Detect which cell encompasses the target text, then output its [x, y] center coordinate. 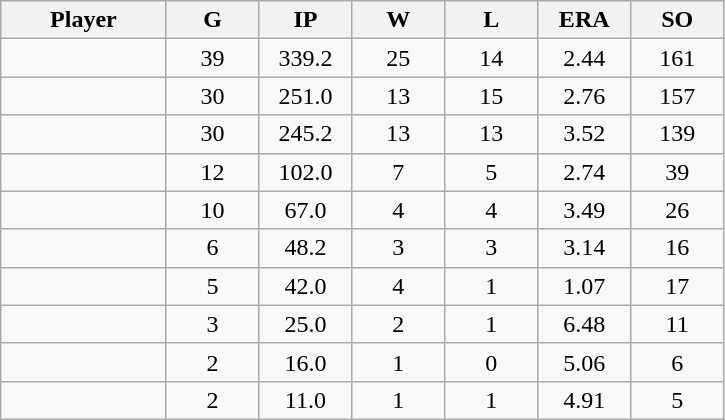
16 [678, 248]
5.06 [584, 362]
3.14 [584, 248]
0 [492, 362]
IP [306, 20]
2.74 [584, 172]
48.2 [306, 248]
25.0 [306, 324]
12 [212, 172]
245.2 [306, 134]
102.0 [306, 172]
251.0 [306, 96]
7 [398, 172]
6.48 [584, 324]
157 [678, 96]
SO [678, 20]
15 [492, 96]
L [492, 20]
ERA [584, 20]
161 [678, 58]
3.52 [584, 134]
26 [678, 210]
11.0 [306, 400]
139 [678, 134]
10 [212, 210]
42.0 [306, 286]
14 [492, 58]
17 [678, 286]
2.44 [584, 58]
1.07 [584, 286]
11 [678, 324]
2.76 [584, 96]
4.91 [584, 400]
Player [84, 20]
67.0 [306, 210]
G [212, 20]
16.0 [306, 362]
25 [398, 58]
3.49 [584, 210]
339.2 [306, 58]
W [398, 20]
